Detect which cell encompasses the target text, then output its (X, Y) center coordinate. 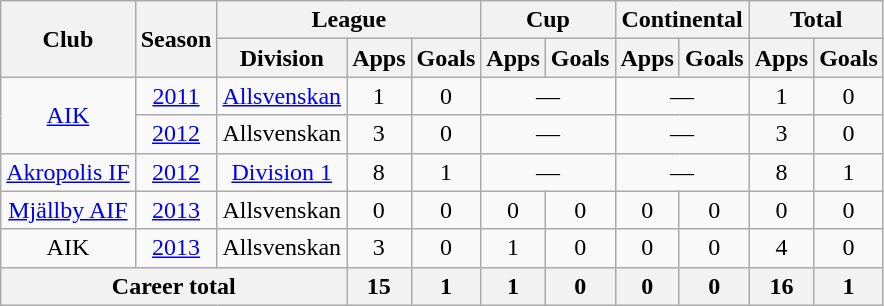
Mjällby AIF (68, 210)
Total (816, 20)
Season (176, 39)
15 (379, 286)
Division (282, 58)
Akropolis IF (68, 172)
4 (781, 248)
League (349, 20)
2011 (176, 96)
16 (781, 286)
Club (68, 39)
Division 1 (282, 172)
Continental (682, 20)
Career total (174, 286)
Cup (548, 20)
